Provide the [x, y] coordinate of the cell's center where the given text is located.  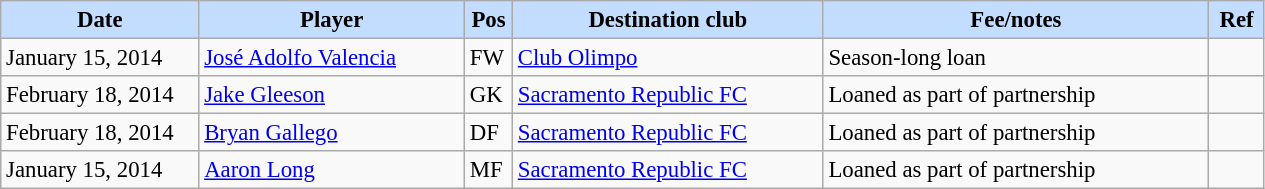
Fee/notes [1016, 20]
DF [488, 133]
Pos [488, 20]
Date [100, 20]
Player [332, 20]
Ref [1237, 20]
Season-long loan [1016, 58]
MF [488, 170]
FW [488, 58]
Jake Gleeson [332, 95]
José Adolfo Valencia [332, 58]
GK [488, 95]
Aaron Long [332, 170]
Destination club [668, 20]
Club Olimpo [668, 58]
Bryan Gallego [332, 133]
